From the cell containing the given text, extract its center point as (x, y) coordinate. 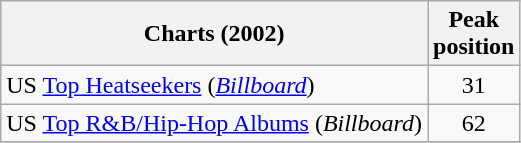
Charts (2002) (214, 34)
Peakposition (474, 34)
62 (474, 123)
US Top R&B/Hip-Hop Albums (Billboard) (214, 123)
31 (474, 85)
US Top Heatseekers (Billboard) (214, 85)
